Locate the cell with the specified text and output its (x, y) center coordinate. 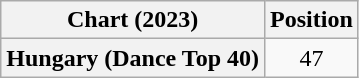
Position (312, 20)
47 (312, 58)
Hungary (Dance Top 40) (133, 58)
Chart (2023) (133, 20)
